Output the [X, Y] coordinate of the center of the cell containing the given text.  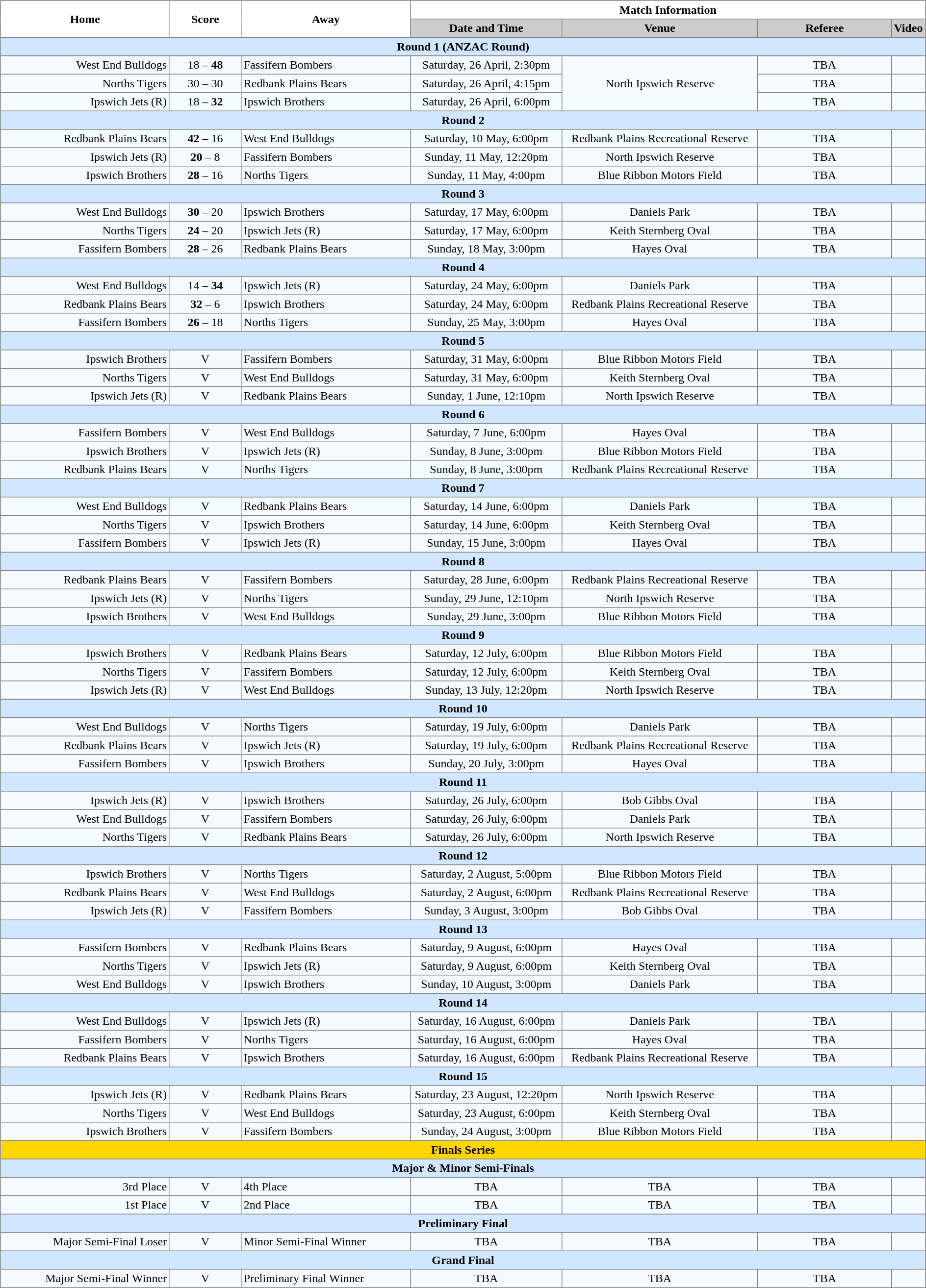
30 – 20 [205, 212]
Minor Semi-Final Winner [326, 1242]
Saturday, 26 April, 4:15pm [487, 83]
Grand Final [463, 1260]
Round 10 [463, 708]
Saturday, 26 April, 2:30pm [487, 65]
Major Semi-Final Loser [85, 1242]
Score [205, 19]
26 – 18 [205, 323]
28 – 16 [205, 176]
Sunday, 29 June, 12:10pm [487, 598]
Sunday, 24 August, 3:00pm [487, 1132]
3rd Place [85, 1187]
Round 8 [463, 561]
Saturday, 2 August, 5:00pm [487, 874]
Preliminary Final Winner [326, 1279]
Round 5 [463, 341]
Referee [824, 28]
Round 14 [463, 1003]
Sunday, 10 August, 3:00pm [487, 985]
Saturday, 23 August, 6:00pm [487, 1113]
Preliminary Final [463, 1223]
Round 3 [463, 194]
Saturday, 2 August, 6:00pm [487, 892]
4th Place [326, 1187]
Round 11 [463, 782]
Saturday, 7 June, 6:00pm [487, 433]
20 – 8 [205, 157]
Sunday, 25 May, 3:00pm [487, 323]
Round 9 [463, 635]
Saturday, 23 August, 12:20pm [487, 1095]
18 – 48 [205, 65]
14 – 34 [205, 286]
Sunday, 29 June, 3:00pm [487, 617]
Round 13 [463, 929]
Round 6 [463, 414]
42 – 16 [205, 139]
Round 2 [463, 120]
Sunday, 3 August, 3:00pm [487, 911]
Saturday, 26 April, 6:00pm [487, 102]
Match Information [668, 10]
Sunday, 11 May, 12:20pm [487, 157]
Major & Minor Semi-Finals [463, 1168]
Round 7 [463, 488]
Sunday, 13 July, 12:20pm [487, 690]
Sunday, 15 June, 3:00pm [487, 543]
Date and Time [487, 28]
Venue [660, 28]
1st Place [85, 1205]
2nd Place [326, 1205]
Sunday, 20 July, 3:00pm [487, 764]
18 – 32 [205, 102]
Round 15 [463, 1076]
Major Semi-Final Winner [85, 1279]
Video [908, 28]
24 – 20 [205, 230]
Sunday, 11 May, 4:00pm [487, 176]
Sunday, 1 June, 12:10pm [487, 396]
Saturday, 28 June, 6:00pm [487, 580]
Round 12 [463, 856]
Away [326, 19]
30 – 30 [205, 83]
28 – 26 [205, 249]
32 – 6 [205, 304]
Finals Series [463, 1150]
Home [85, 19]
Saturday, 10 May, 6:00pm [487, 139]
Sunday, 18 May, 3:00pm [487, 249]
Round 4 [463, 267]
Round 1 (ANZAC Round) [463, 47]
